Determine the [x, y] coordinate at the center of the cell enclosing the given text.  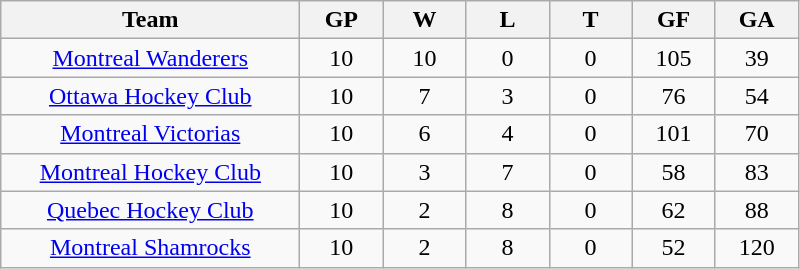
70 [756, 134]
Montreal Wanderers [150, 58]
39 [756, 58]
58 [674, 172]
W [424, 20]
76 [674, 96]
62 [674, 210]
120 [756, 248]
101 [674, 134]
54 [756, 96]
GF [674, 20]
4 [508, 134]
L [508, 20]
105 [674, 58]
Montreal Hockey Club [150, 172]
83 [756, 172]
GA [756, 20]
GP [342, 20]
Montreal Shamrocks [150, 248]
Quebec Hockey Club [150, 210]
6 [424, 134]
Team [150, 20]
88 [756, 210]
T [590, 20]
52 [674, 248]
Montreal Victorias [150, 134]
Ottawa Hockey Club [150, 96]
